Determine the (x, y) coordinate at the center of the cell enclosing the given text.  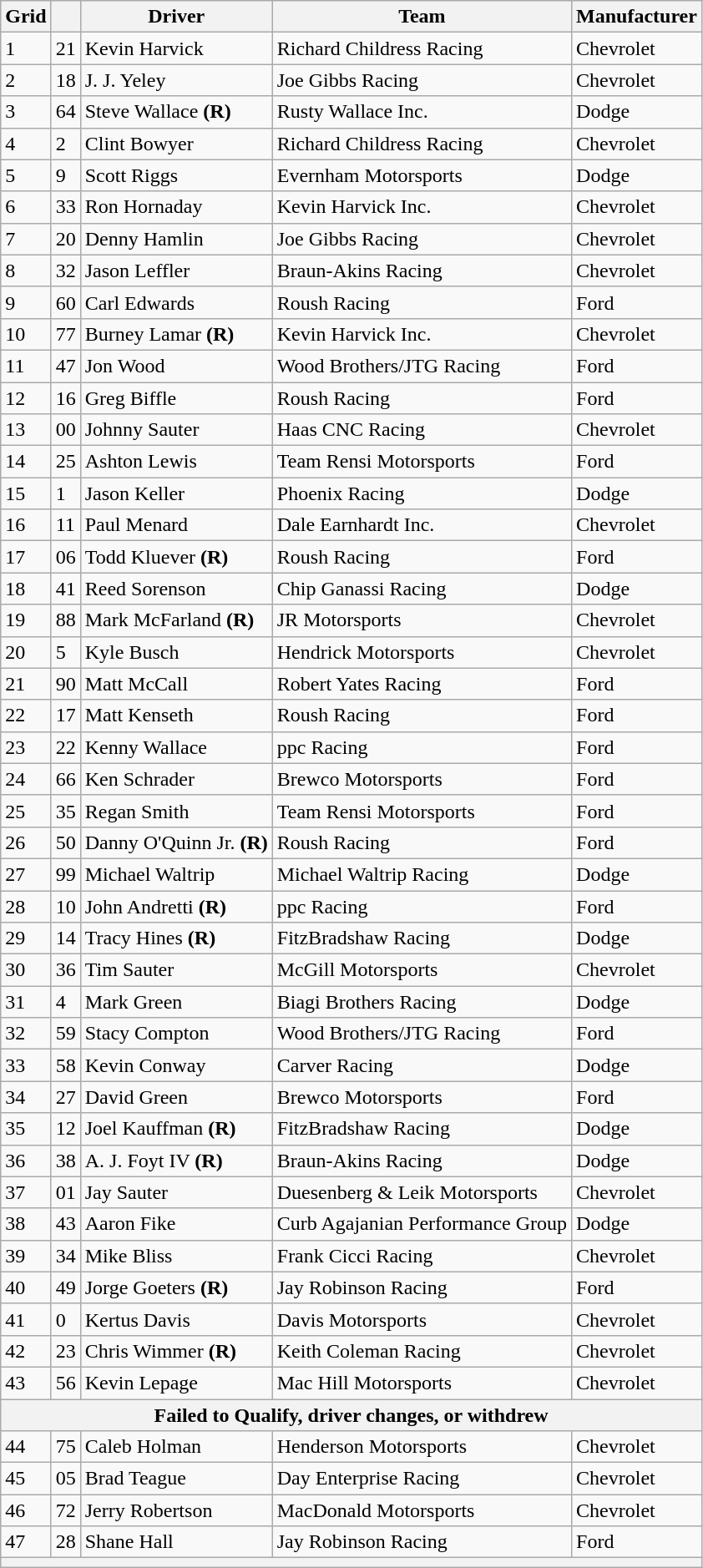
3 (26, 112)
66 (65, 779)
49 (65, 1287)
Kyle Busch (176, 652)
46 (26, 1510)
Michael Waltrip Racing (422, 874)
8 (26, 271)
Denny Hamlin (176, 239)
McGill Motorsports (422, 970)
Jerry Robertson (176, 1510)
Chip Ganassi Racing (422, 589)
Dale Earnhardt Inc. (422, 525)
Mark Green (176, 1002)
Steve Wallace (R) (176, 112)
Jason Leffler (176, 271)
Shane Hall (176, 1542)
Carl Edwards (176, 302)
00 (65, 430)
59 (65, 1034)
Todd Kluever (R) (176, 557)
Day Enterprise Racing (422, 1479)
Brad Teague (176, 1479)
99 (65, 874)
Jon Wood (176, 366)
Manufacturer (637, 17)
Regan Smith (176, 811)
Ken Schrader (176, 779)
30 (26, 970)
Scott Riggs (176, 175)
13 (26, 430)
Haas CNC Racing (422, 430)
Mike Bliss (176, 1256)
26 (26, 842)
50 (65, 842)
Kevin Conway (176, 1065)
45 (26, 1479)
Kertus Davis (176, 1319)
05 (65, 1479)
Jason Keller (176, 493)
Kevin Harvick (176, 48)
39 (26, 1256)
Clint Bowyer (176, 144)
Ron Hornaday (176, 207)
Evernham Motorsports (422, 175)
Frank Cicci Racing (422, 1256)
15 (26, 493)
Jay Sauter (176, 1192)
David Green (176, 1097)
60 (65, 302)
64 (65, 112)
90 (65, 684)
29 (26, 938)
58 (65, 1065)
Team (422, 17)
Henderson Motorsports (422, 1447)
Michael Waltrip (176, 874)
Greg Biffle (176, 398)
19 (26, 620)
Danny O'Quinn Jr. (R) (176, 842)
Joel Kauffman (R) (176, 1129)
01 (65, 1192)
6 (26, 207)
J. J. Yeley (176, 80)
Ashton Lewis (176, 462)
40 (26, 1287)
31 (26, 1002)
Stacy Compton (176, 1034)
Burney Lamar (R) (176, 334)
Paul Menard (176, 525)
06 (65, 557)
JR Motorsports (422, 620)
Driver (176, 17)
44 (26, 1447)
MacDonald Motorsports (422, 1510)
Phoenix Racing (422, 493)
Aaron Fike (176, 1224)
Caleb Holman (176, 1447)
88 (65, 620)
Kenny Wallace (176, 747)
7 (26, 239)
72 (65, 1510)
Duesenberg & Leik Motorsports (422, 1192)
Matt McCall (176, 684)
Biagi Brothers Racing (422, 1002)
56 (65, 1383)
Jorge Goeters (R) (176, 1287)
75 (65, 1447)
Kevin Lepage (176, 1383)
Curb Agajanian Performance Group (422, 1224)
Mark McFarland (R) (176, 620)
Grid (26, 17)
0 (65, 1319)
24 (26, 779)
Keith Coleman Racing (422, 1351)
Chris Wimmer (R) (176, 1351)
42 (26, 1351)
Tim Sauter (176, 970)
John Andretti (R) (176, 906)
Mac Hill Motorsports (422, 1383)
37 (26, 1192)
Robert Yates Racing (422, 684)
Hendrick Motorsports (422, 652)
Rusty Wallace Inc. (422, 112)
Failed to Qualify, driver changes, or withdrew (351, 1415)
Johnny Sauter (176, 430)
A. J. Foyt IV (R) (176, 1161)
Reed Sorenson (176, 589)
77 (65, 334)
Matt Kenseth (176, 716)
Tracy Hines (R) (176, 938)
Davis Motorsports (422, 1319)
Carver Racing (422, 1065)
